Return the [X, Y] coordinate for the center point of the cell that contains the specified text.  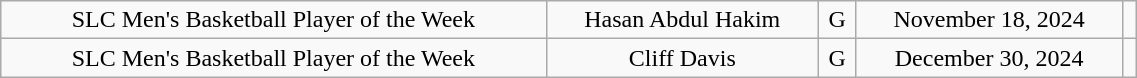
Hasan Abdul Hakim [682, 20]
Cliff Davis [682, 58]
November 18, 2024 [989, 20]
December 30, 2024 [989, 58]
